Pinpoint the cell where the given text exists, returning its [x, y] midpoint coordinate. 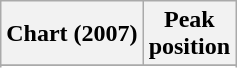
Peak position [189, 34]
Chart (2007) [72, 34]
